Detect which cell encompasses the target text, then output its [X, Y] center coordinate. 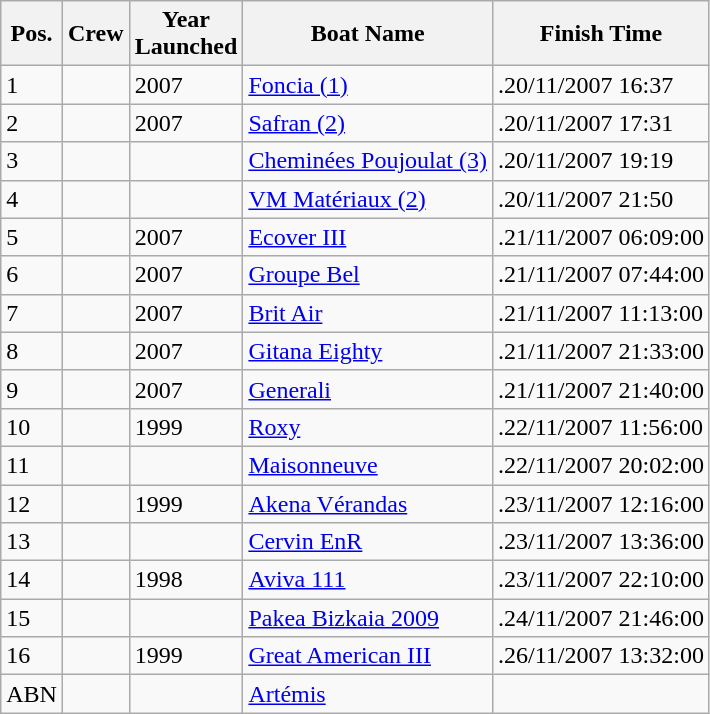
6 [32, 275]
Cervin EnR [368, 542]
.23/11/2007 12:16:00 [602, 503]
Foncia (1) [368, 85]
4 [32, 199]
1 [32, 85]
Generali [368, 389]
Crew [96, 34]
2 [32, 123]
3 [32, 161]
Great American III [368, 656]
12 [32, 503]
7 [32, 313]
11 [32, 465]
Brit Air [368, 313]
YearLaunched [186, 34]
1998 [186, 580]
Artémis [368, 694]
14 [32, 580]
.22/11/2007 11:56:00 [602, 427]
Akena Vérandas [368, 503]
.21/11/2007 07:44:00 [602, 275]
10 [32, 427]
Ecover III [368, 237]
VM Matériaux (2) [368, 199]
Maisonneuve [368, 465]
8 [32, 351]
.21/11/2007 11:13:00 [602, 313]
Cheminées Poujoulat (3) [368, 161]
16 [32, 656]
.20/11/2007 16:37 [602, 85]
.20/11/2007 19:19 [602, 161]
.24/11/2007 21:46:00 [602, 618]
ABN [32, 694]
9 [32, 389]
.21/11/2007 21:33:00 [602, 351]
.23/11/2007 22:10:00 [602, 580]
Aviva 111 [368, 580]
.21/11/2007 06:09:00 [602, 237]
.22/11/2007 20:02:00 [602, 465]
Finish Time [602, 34]
Pakea Bizkaia 2009 [368, 618]
.21/11/2007 21:40:00 [602, 389]
Gitana Eighty [368, 351]
5 [32, 237]
Roxy [368, 427]
.20/11/2007 21:50 [602, 199]
Groupe Bel [368, 275]
15 [32, 618]
Boat Name [368, 34]
Pos. [32, 34]
13 [32, 542]
Safran (2) [368, 123]
.23/11/2007 13:36:00 [602, 542]
.26/11/2007 13:32:00 [602, 656]
.20/11/2007 17:31 [602, 123]
